Identify which cell holds the provided text, then report its [x, y] central coordinate. 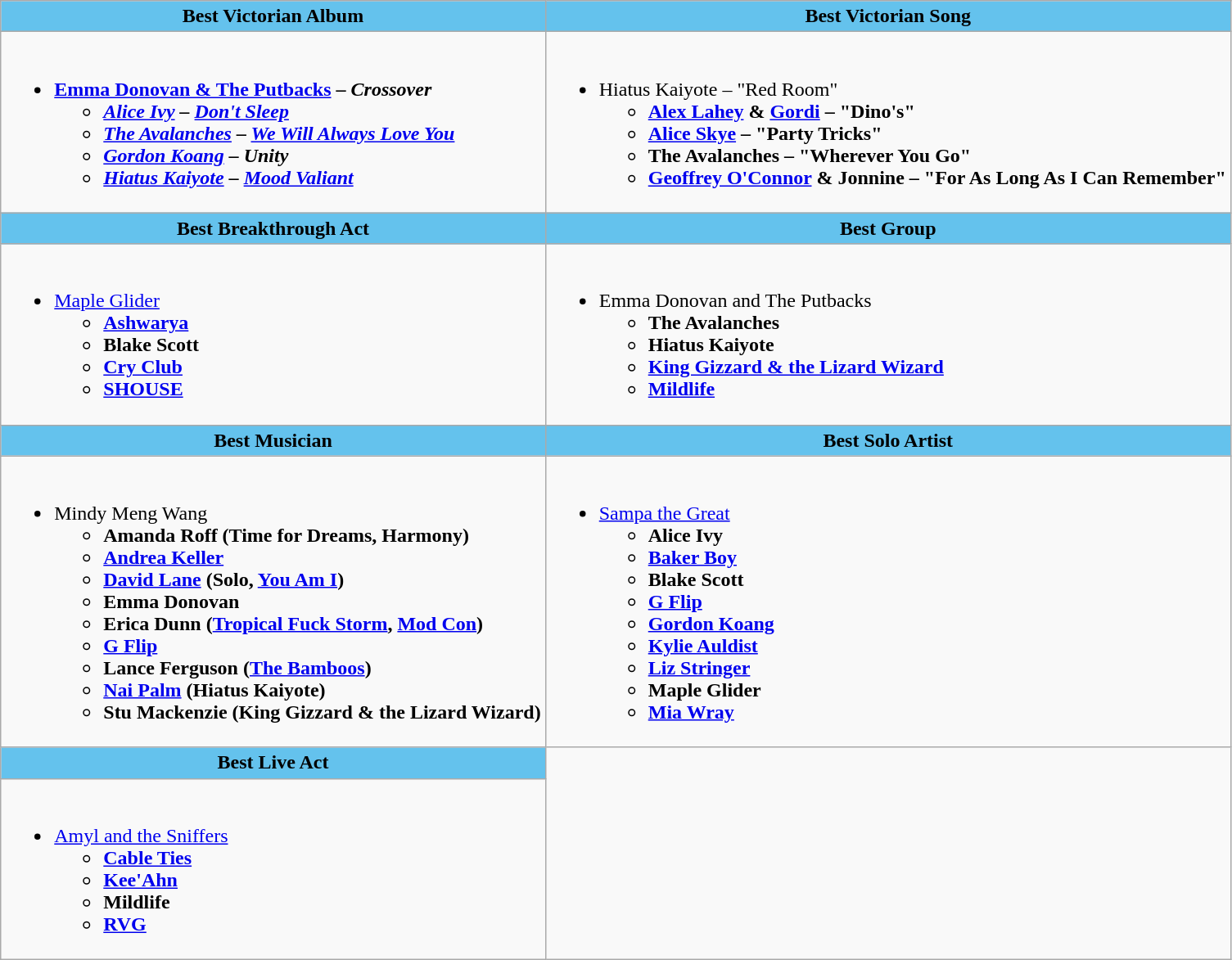
Best Victorian Song [887, 16]
Maple GliderAshwaryaBlake ScottCry ClubSHOUSE [273, 334]
Emma Donovan and The PutbacksThe AvalanchesHiatus KaiyoteKing Gizzard & the Lizard WizardMildlife [887, 334]
Best Solo Artist [887, 440]
Best Live Act [273, 763]
Best Breakthrough Act [273, 228]
Sampa the GreatAlice IvyBaker BoyBlake ScottG FlipGordon KoangKylie AuldistLiz StringerMaple GliderMia Wray [887, 602]
Best Victorian Album [273, 16]
Best Musician [273, 440]
Amyl and the SniffersCable TiesKee'AhnMildlifeRVG [273, 869]
Best Group [887, 228]
